Capture the cell that displays the provided text and extract its [x, y] central coordinate. 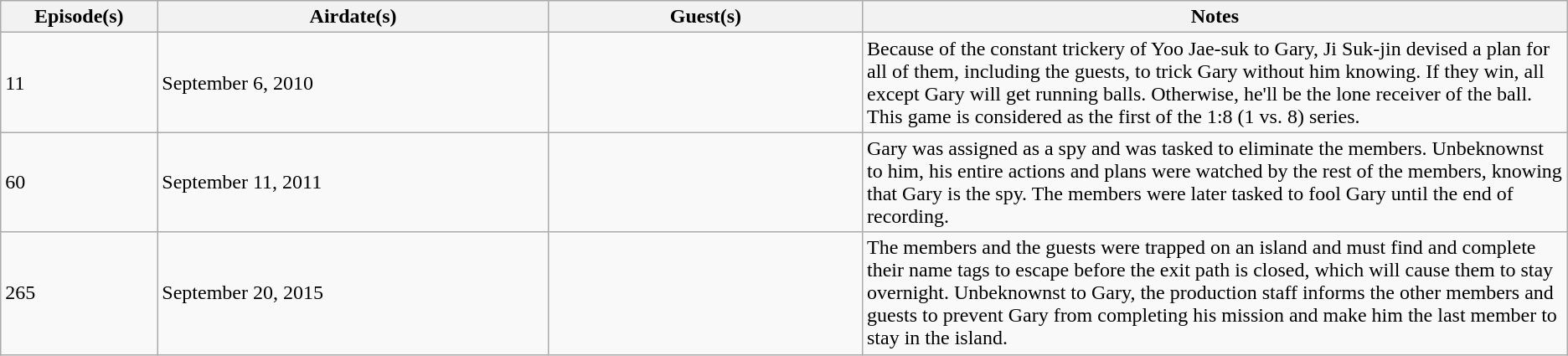
Notes [1215, 17]
Episode(s) [79, 17]
265 [79, 293]
September 11, 2011 [353, 183]
Airdate(s) [353, 17]
60 [79, 183]
11 [79, 82]
September 20, 2015 [353, 293]
September 6, 2010 [353, 82]
Guest(s) [705, 17]
